Determine the (X, Y) coordinate at the center of the cell enclosing the given text.  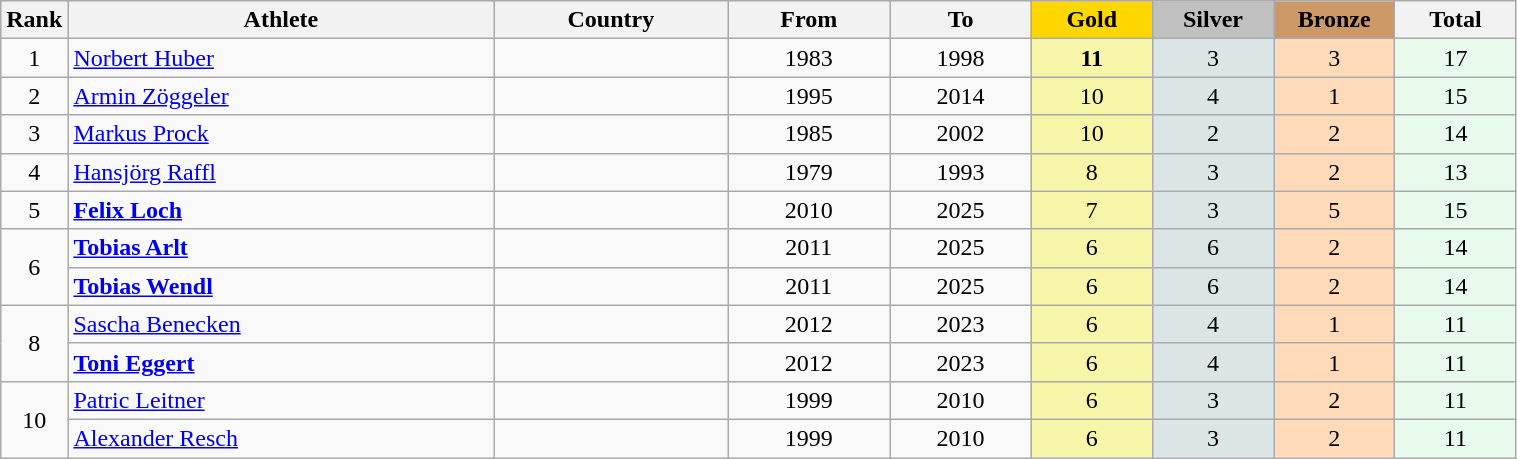
Country (611, 20)
From (809, 20)
Tobias Wendl (281, 286)
1998 (960, 58)
Patric Leitner (281, 400)
1979 (809, 172)
2002 (960, 134)
Tobias Arlt (281, 248)
7 (1092, 210)
13 (1456, 172)
Silver (1212, 20)
Bronze (1334, 20)
1985 (809, 134)
17 (1456, 58)
Toni Eggert (281, 362)
Gold (1092, 20)
Total (1456, 20)
2014 (960, 96)
Hansjörg Raffl (281, 172)
To (960, 20)
Alexander Resch (281, 438)
Felix Loch (281, 210)
1993 (960, 172)
Athlete (281, 20)
1995 (809, 96)
1983 (809, 58)
Armin Zöggeler (281, 96)
Sascha Benecken (281, 324)
Rank (34, 20)
Norbert Huber (281, 58)
Markus Prock (281, 134)
